Scan for the cell matching the given text and deliver its (x, y) coordinate at center. 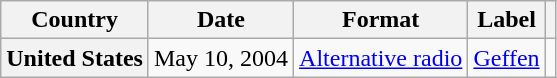
Label (506, 20)
Date (220, 20)
Alternative radio (381, 58)
Geffen (506, 58)
May 10, 2004 (220, 58)
United States (75, 58)
Country (75, 20)
Format (381, 20)
